Capture the cell that displays the provided text and extract its [X, Y] central coordinate. 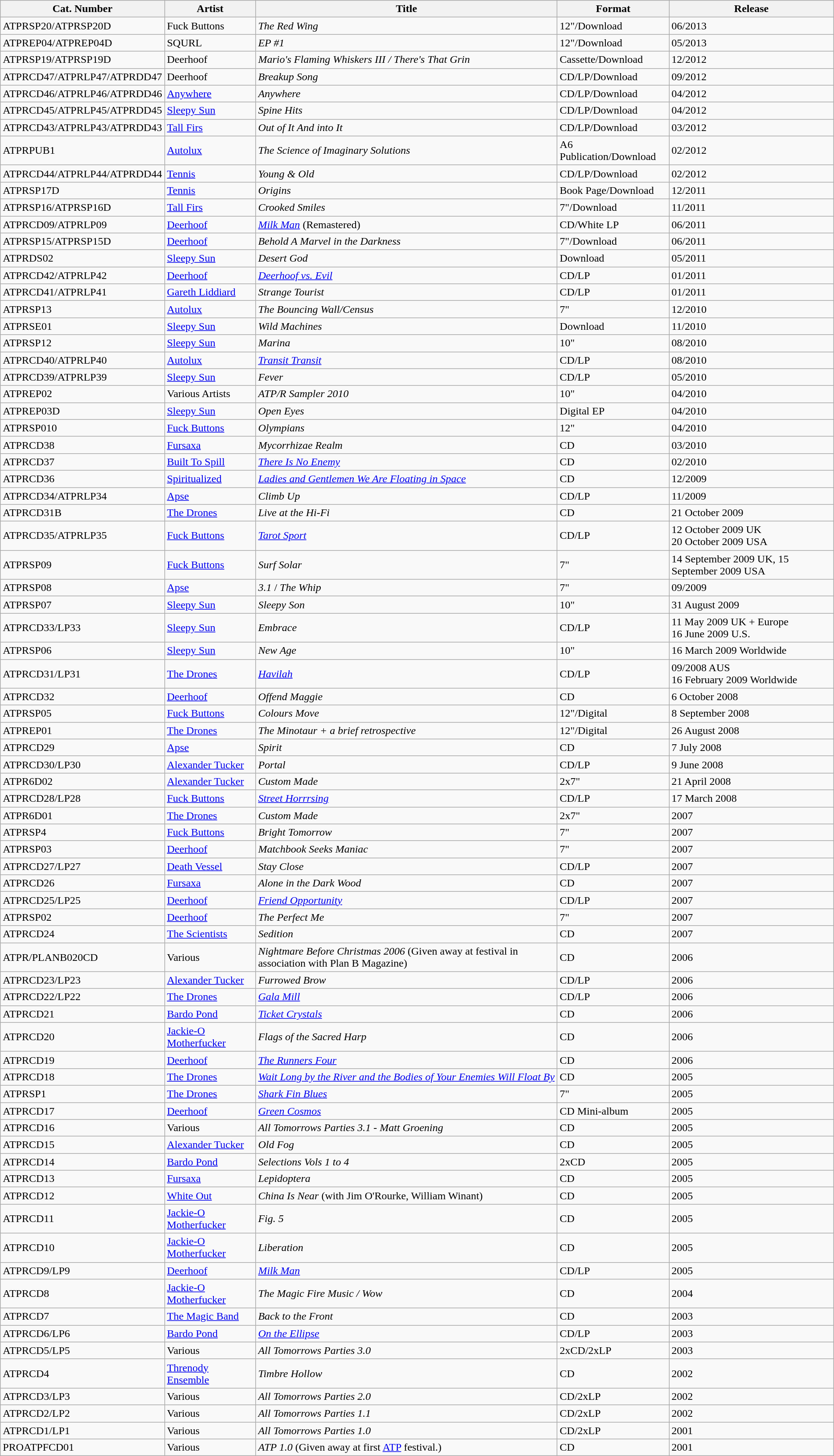
ATPRCD14 [82, 1162]
ATPRPUB1 [82, 151]
Stay Close [406, 866]
New Age [406, 651]
05/2013 [752, 43]
ATPREP01 [82, 730]
12 October 2009 UK20 October 2009 USA [752, 536]
ATPRDS02 [82, 258]
Tarot Sport [406, 536]
ATPRSP010 [82, 428]
All Tomorrows Parties 1.1 [406, 1413]
ATPRCD25/LP25 [82, 900]
ATPRCD3/LP3 [82, 1396]
11/2010 [752, 326]
Milk Man [406, 1271]
All Tomorrows Parties 2.0 [406, 1396]
ATPRCD36 [82, 479]
09/2009 [752, 588]
SQURL [210, 43]
Colours Move [406, 714]
Live at the Hi-Fi [406, 513]
ATPRCD26 [82, 883]
ATPRCD24 [82, 934]
11/2011 [752, 207]
ATPRCD30/LP30 [82, 764]
Liberation [406, 1248]
Behold A Marvel in the Darkness [406, 242]
ATPRCD31B [82, 513]
09/2012 [752, 77]
ATPRCD45/ATPRLP45/ATPRDD45 [82, 111]
ATPRCD7 [82, 1317]
09/2008 AUS16 February 2009 Worldwide [752, 674]
ATPRCD20 [82, 1037]
The Science of Imaginary Solutions [406, 151]
ATP 1.0 (Given away at first ATP festival.) [406, 1448]
ATPREP02 [82, 394]
ATPREP03D [82, 411]
ATPRSP03 [82, 849]
The Magic Band [210, 1317]
2004 [752, 1293]
White Out [210, 1196]
ATPR6D02 [82, 781]
China Is Near (with Jim O'Rourke, William Winant) [406, 1196]
16 March 2009 Worldwide [752, 651]
ATPRCD18 [82, 1077]
ATPRCD12 [82, 1196]
ATPRSP15/ATPRSP15D [82, 242]
ATPRCD21 [82, 1014]
ATPRCD42/ATPRLP42 [82, 275]
ATPRCD34/ATPRLP34 [82, 496]
Lepidoptera [406, 1179]
Deerhoof vs. Evil [406, 275]
Cat. Number [82, 9]
Embrace [406, 628]
Death Vessel [210, 866]
ATPRSE01 [82, 326]
2xCD/2xLP [613, 1350]
Alone in the Dark Wood [406, 883]
Spirit [406, 747]
ATPRCD8 [82, 1293]
ATPRCD13 [82, 1179]
Origins [406, 190]
Bright Tomorrow [406, 833]
ATPRCD09/ATPRLP09 [82, 224]
Desert God [406, 258]
ATPRSP13 [82, 309]
Crooked Smiles [406, 207]
On the Ellipse [406, 1333]
Built To Spill [210, 462]
ATPRSP07 [82, 605]
Olympians [406, 428]
Street Horrrsing [406, 798]
Gareth Liddiard [210, 292]
ATPRCD44/ATPRLP44/ATPRDD44 [82, 173]
Shark Fin Blues [406, 1094]
Digital EP [613, 411]
The Red Wing [406, 26]
All Tomorrows Parties 1.0 [406, 1430]
Artist [210, 9]
ATPRCD6/LP6 [82, 1333]
Cassette/Download [613, 60]
A6 Publication/Download [613, 151]
Surf Solar [406, 565]
21 April 2008 [752, 781]
02/2010 [752, 462]
ATPRCD41/ATPRLP41 [82, 292]
Spine Hits [406, 111]
All Tomorrows Parties 3.1 - Matt Groening [406, 1128]
ATP/R Sampler 2010 [406, 394]
Havilah [406, 674]
Timbre Hollow [406, 1374]
ATPRCD9/LP9 [82, 1271]
21 October 2009 [752, 513]
05/2011 [752, 258]
Ticket Crystals [406, 1014]
Transit Transit [406, 360]
ATPRCD32 [82, 697]
ATPRCD29 [82, 747]
2xCD [613, 1162]
Climb Up [406, 496]
ATPRCD31/LP31 [82, 674]
ATPRCD15 [82, 1145]
ATPRCD22/LP22 [82, 997]
ATPRCD4 [82, 1374]
ATPRCD27/LP27 [82, 866]
03/2010 [752, 445]
The Scientists [210, 934]
ATPRCD19 [82, 1060]
8 September 2008 [752, 714]
12/2010 [752, 309]
05/2010 [752, 377]
ATPRCD35/ATPRLP35 [82, 536]
Selections Vols 1 to 4 [406, 1162]
ATPRSP1 [82, 1094]
ATPRSP19/ATPRSP19D [82, 60]
Title [406, 9]
ATPRCD33/LP33 [82, 628]
ATPR/PLANB020CD [82, 957]
Green Cosmos [406, 1111]
ATPRCD23/LP23 [82, 980]
PROATPFCD01 [82, 1448]
Furrowed Brow [406, 980]
ATPRSP4 [82, 833]
Open Eyes [406, 411]
The Minotaur + a brief retrospective [406, 730]
ATPRCD47/ATPRLP47/ATPRDD47 [82, 77]
Friend Opportunity [406, 900]
Strange Tourist [406, 292]
Sleepy Son [406, 605]
Matchbook Seeks Maniac [406, 849]
Mario's Flaming Whiskers III / There's That Grin [406, 60]
The Runners Four [406, 1060]
ATPRCD28/LP28 [82, 798]
Sedition [406, 934]
11 May 2009 UK + Europe16 June 2009 U.S. [752, 628]
6 October 2008 [752, 697]
All Tomorrows Parties 3.0 [406, 1350]
Breakup Song [406, 77]
Format [613, 9]
The Perfect Me [406, 917]
Mycorrhizae Realm [406, 445]
26 August 2008 [752, 730]
Ladies and Gentlemen We Are Floating in Space [406, 479]
Out of It And into It [406, 127]
Marina [406, 343]
Wild Machines [406, 326]
ATPRSP09 [82, 565]
Portal [406, 764]
ATPRCD1/LP1 [82, 1430]
Wait Long by the River and the Bodies of Your Enemies Will Float By [406, 1077]
Gala Mill [406, 997]
12" [613, 428]
03/2012 [752, 127]
ATPRSP05 [82, 714]
Nightmare Before Christmas 2006 (Given away at festival in association with Plan B Magazine) [406, 957]
Young & Old [406, 173]
ATPRCD39/ATPRLP39 [82, 377]
CD Mini-album [613, 1111]
Various Artists [210, 394]
ATPR6D01 [82, 815]
ATPRCD11 [82, 1218]
ATPRCD16 [82, 1128]
EP #1 [406, 43]
ATPRCD5/LP5 [82, 1350]
7 July 2008 [752, 747]
ATPRSP02 [82, 917]
12/2011 [752, 190]
ATPRSP06 [82, 651]
Milk Man (Remastered) [406, 224]
ATPRCD10 [82, 1248]
Back to the Front [406, 1317]
Offend Maggie [406, 697]
Old Fog [406, 1145]
Fever [406, 377]
CD/White LP [613, 224]
There Is No Enemy [406, 462]
ATPRSP17D [82, 190]
ATPRCD37 [82, 462]
12/2012 [752, 60]
ATPRCD2/LP2 [82, 1413]
ATPRSP20/ATPRSP20D [82, 26]
ATPRCD43/ATPRLP43/ATPRDD43 [82, 127]
14 September 2009 UK, 15 September 2009 USA [752, 565]
Spiritualized [210, 479]
31 August 2009 [752, 605]
The Bouncing Wall/Census [406, 309]
06/2013 [752, 26]
12/2009 [752, 479]
Fig. 5 [406, 1218]
ATPRCD38 [82, 445]
ATPRCD17 [82, 1111]
ATPRSP12 [82, 343]
ATPRSP08 [82, 588]
ATPRCD40/ATPRLP40 [82, 360]
Release [752, 9]
Flags of the Sacred Harp [406, 1037]
ATPRCD46/ATPRLP46/ATPRDD46 [82, 94]
ATPREP04/ATPREP04D [82, 43]
11/2009 [752, 496]
ATPRSP16/ATPRSP16D [82, 207]
17 March 2008 [752, 798]
Threnody Ensemble [210, 1374]
3.1 / The Whip [406, 588]
The Magic Fire Music / Wow [406, 1293]
Book Page/Download [613, 190]
9 June 2008 [752, 764]
